Detect which cell encompasses the target text, then output its (X, Y) center coordinate. 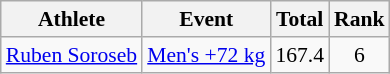
Ruben Soroseb (72, 55)
Event (206, 19)
6 (360, 55)
Total (300, 19)
167.4 (300, 55)
Rank (360, 19)
Men's +72 kg (206, 55)
Athlete (72, 19)
